Locate the cell with the specified text and output its [x, y] center coordinate. 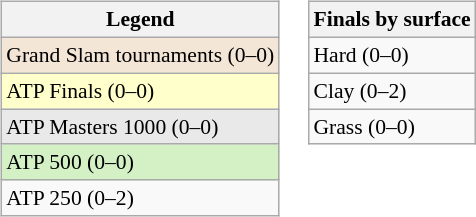
Hard (0–0) [392, 55]
ATP 500 (0–0) [140, 162]
Legend [140, 20]
ATP Finals (0–0) [140, 91]
Grass (0–0) [392, 127]
ATP 250 (0–2) [140, 198]
ATP Masters 1000 (0–0) [140, 127]
Clay (0–2) [392, 91]
Grand Slam tournaments (0–0) [140, 55]
Finals by surface [392, 20]
